Identify which cell holds the provided text, then report its [x, y] central coordinate. 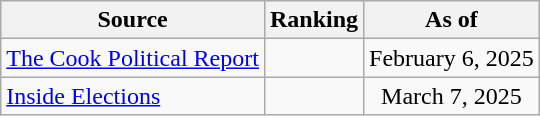
Ranking [314, 20]
February 6, 2025 [452, 58]
Inside Elections [133, 96]
Source [133, 20]
As of [452, 20]
The Cook Political Report [133, 58]
March 7, 2025 [452, 96]
